Locate the cell with the specified text and output its (X, Y) center coordinate. 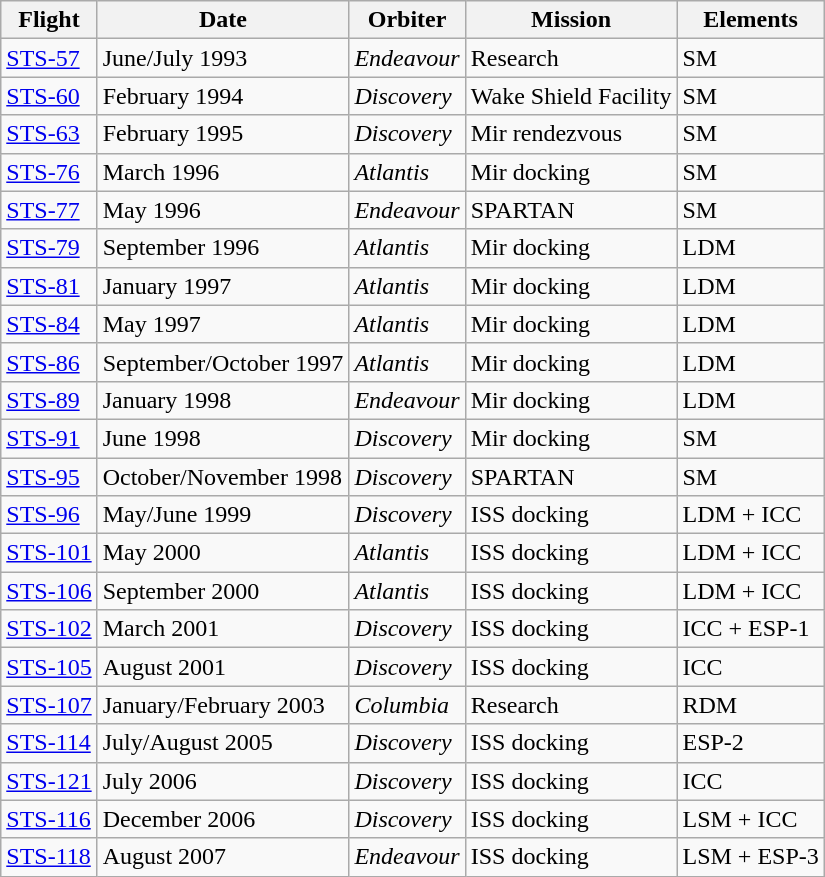
September 2000 (223, 591)
Mission (571, 20)
Columbia (407, 705)
STS-105 (49, 667)
June/July 1993 (223, 58)
ICC + ESP-1 (750, 629)
STS-63 (49, 134)
May/June 1999 (223, 515)
January 1998 (223, 400)
LSM + ICC (750, 819)
STS-95 (49, 477)
February 1994 (223, 96)
STS-76 (49, 172)
STS-89 (49, 400)
STS-91 (49, 438)
June 1998 (223, 438)
February 1995 (223, 134)
May 1997 (223, 324)
March 2001 (223, 629)
STS-114 (49, 743)
July 2006 (223, 781)
STS-102 (49, 629)
Flight (49, 20)
STS-107 (49, 705)
May 1996 (223, 210)
January/February 2003 (223, 705)
STS-86 (49, 362)
STS-79 (49, 248)
Mir rendezvous (571, 134)
March 1996 (223, 172)
STS-96 (49, 515)
STS-118 (49, 857)
STS-101 (49, 553)
STS-116 (49, 819)
August 2001 (223, 667)
STS-84 (49, 324)
STS-77 (49, 210)
Orbiter (407, 20)
August 2007 (223, 857)
ESP-2 (750, 743)
Date (223, 20)
STS-106 (49, 591)
December 2006 (223, 819)
Wake Shield Facility (571, 96)
October/November 1998 (223, 477)
May 2000 (223, 553)
STS-81 (49, 286)
RDM (750, 705)
STS-60 (49, 96)
STS-121 (49, 781)
Elements (750, 20)
January 1997 (223, 286)
September/October 1997 (223, 362)
STS-57 (49, 58)
July/August 2005 (223, 743)
September 1996 (223, 248)
LSM + ESP-3 (750, 857)
